Pinpoint the cell where the given text exists, returning its (x, y) midpoint coordinate. 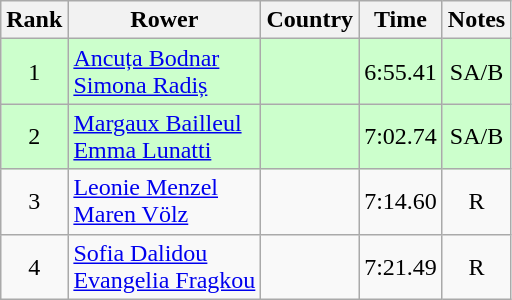
3 (34, 202)
Sofia DalidouEvangelia Fragkou (164, 266)
7:14.60 (401, 202)
6:55.41 (401, 72)
Country (310, 20)
Ancuța BodnarSimona Radiș (164, 72)
1 (34, 72)
Rank (34, 20)
7:21.49 (401, 266)
2 (34, 136)
Notes (476, 20)
Margaux BailleulEmma Lunatti (164, 136)
Time (401, 20)
Leonie MenzelMaren Völz (164, 202)
4 (34, 266)
7:02.74 (401, 136)
Rower (164, 20)
